Pinpoint the cell where the given text exists, returning its (x, y) midpoint coordinate. 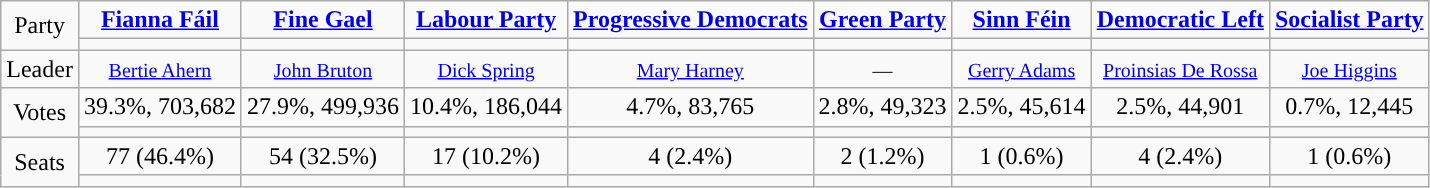
John Bruton (322, 69)
Fine Gael (322, 20)
Dick Spring (486, 69)
39.3%, 703,682 (160, 107)
Bertie Ahern (160, 69)
2.5%, 44,901 (1180, 107)
Proinsias De Rossa (1180, 69)
Socialist Party (1349, 20)
Democratic Left (1180, 20)
Leader (40, 69)
Labour Party (486, 20)
77 (46.4%) (160, 156)
0.7%, 12,445 (1349, 107)
17 (10.2%) (486, 156)
54 (32.5%) (322, 156)
Votes (40, 112)
— (882, 69)
2.5%, 45,614 (1022, 107)
Fianna Fáil (160, 20)
Progressive Democrats (690, 20)
27.9%, 499,936 (322, 107)
Party (40, 26)
Green Party (882, 20)
Sinn Féin (1022, 20)
Joe Higgins (1349, 69)
Seats (40, 162)
Gerry Adams (1022, 69)
Mary Harney (690, 69)
10.4%, 186,044 (486, 107)
4.7%, 83,765 (690, 107)
2 (1.2%) (882, 156)
2.8%, 49,323 (882, 107)
